Determine the [X, Y] coordinate at the center of the cell enclosing the given text.  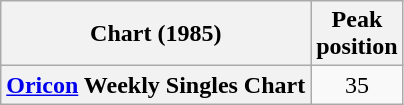
Chart (1985) [156, 34]
Peakposition [357, 34]
Oricon Weekly Singles Chart [156, 85]
35 [357, 85]
